Determine the (x, y) coordinate at the center of the cell enclosing the given text.  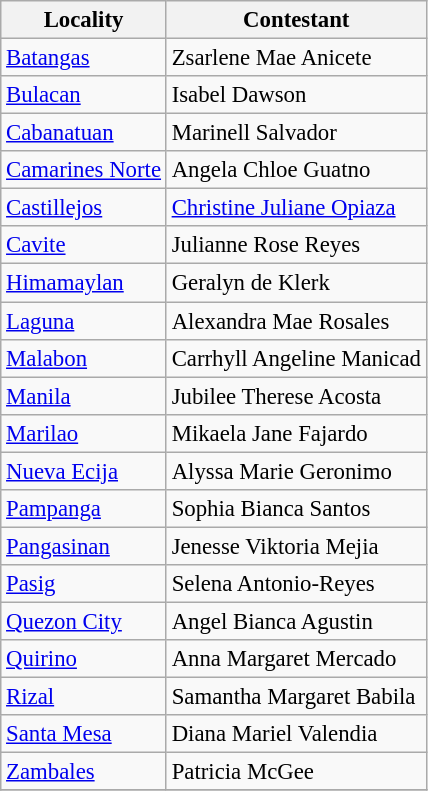
Pangasinan (84, 546)
Batangas (84, 58)
Angela Chloe Guatno (296, 170)
Cavite (84, 245)
Julianne Rose Reyes (296, 245)
Angel Bianca Agustin (296, 621)
Quirino (84, 659)
Malabon (84, 358)
Alexandra Mae Rosales (296, 321)
Alyssa Marie Geronimo (296, 471)
Quezon City (84, 621)
Selena Antonio-Reyes (296, 584)
Christine Juliane Opiaza (296, 208)
Carrhyll Angeline Manicad (296, 358)
Locality (84, 20)
Camarines Norte (84, 170)
Nueva Ecija (84, 471)
Samantha Margaret Babila (296, 697)
Santa Mesa (84, 734)
Cabanatuan (84, 133)
Himamaylan (84, 283)
Bulacan (84, 95)
Castillejos (84, 208)
Marinell Salvador (296, 133)
Anna Margaret Mercado (296, 659)
Zsarlene Mae Anicete (296, 58)
Rizal (84, 697)
Patricia McGee (296, 772)
Zambales (84, 772)
Diana Mariel Valendia (296, 734)
Sophia Bianca Santos (296, 509)
Mikaela Jane Fajardo (296, 433)
Geralyn de Klerk (296, 283)
Jenesse Viktoria Mejia (296, 546)
Contestant (296, 20)
Laguna (84, 321)
Pasig (84, 584)
Isabel Dawson (296, 95)
Pampanga (84, 509)
Manila (84, 396)
Jubilee Therese Acosta (296, 396)
Marilao (84, 433)
